Pinpoint the cell where the given text exists, returning its (X, Y) midpoint coordinate. 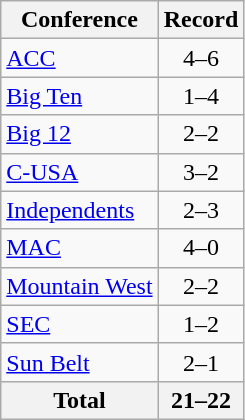
3–2 (201, 172)
Total (80, 400)
4–6 (201, 58)
2–3 (201, 210)
ACC (80, 58)
SEC (80, 324)
Big Ten (80, 96)
4–0 (201, 248)
2–1 (201, 362)
Conference (80, 20)
Sun Belt (80, 362)
MAC (80, 248)
21–22 (201, 400)
Independents (80, 210)
C-USA (80, 172)
1–4 (201, 96)
Record (201, 20)
Big 12 (80, 134)
1–2 (201, 324)
Mountain West (80, 286)
